Determine the [X, Y] coordinate at the center of the cell enclosing the given text.  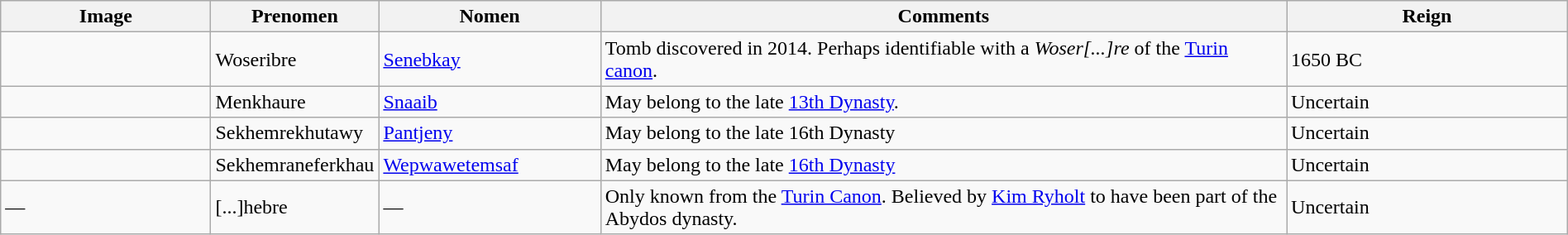
Menkhaure [294, 102]
Tomb discovered in 2014. Perhaps identifiable with a Woser[...]re of the Turin canon. [943, 60]
1650 BC [1427, 60]
[...]hebre [294, 207]
Sekhemraneferkhau [294, 165]
Snaaib [490, 102]
Reign [1427, 17]
Comments [943, 17]
Only known from the Turin Canon. Believed by Kim Ryholt to have been part of the Abydos dynasty. [943, 207]
May belong to the late 13th Dynasty. [943, 102]
Nomen [490, 17]
Pantjeny [490, 133]
Senebkay [490, 60]
Image [106, 17]
Prenomen [294, 17]
Sekhemrekhutawy [294, 133]
Woseribre [294, 60]
Wepwawetemsaf [490, 165]
